Locate the cell with the specified text and output its (x, y) center coordinate. 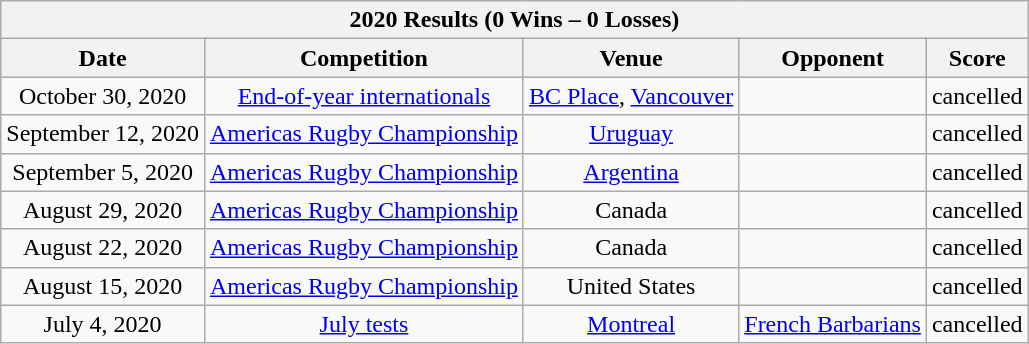
Venue (630, 58)
September 12, 2020 (103, 134)
2020 Results (0 Wins – 0 Losses) (514, 20)
Montreal (630, 324)
Score (977, 58)
August 15, 2020 (103, 286)
August 22, 2020 (103, 248)
August 29, 2020 (103, 210)
Argentina (630, 172)
End-of-year internationals (364, 96)
Opponent (833, 58)
Uruguay (630, 134)
BC Place, Vancouver (630, 96)
July tests (364, 324)
French Barbarians (833, 324)
July 4, 2020 (103, 324)
United States (630, 286)
Competition (364, 58)
Date (103, 58)
October 30, 2020 (103, 96)
September 5, 2020 (103, 172)
